Provide the [X, Y] coordinate of the cell's center where the given text is located.  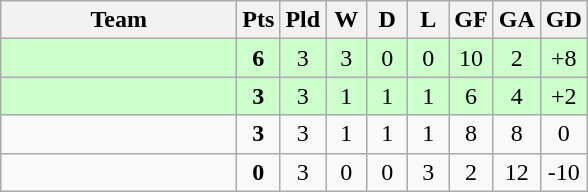
Pld [303, 20]
L [428, 20]
-10 [564, 172]
+8 [564, 58]
10 [471, 58]
4 [516, 96]
GD [564, 20]
GA [516, 20]
W [346, 20]
D [388, 20]
Team [119, 20]
+2 [564, 96]
Pts [258, 20]
12 [516, 172]
GF [471, 20]
